Locate the cell with the specified text and output its [x, y] center coordinate. 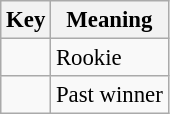
Past winner [110, 95]
Key [26, 20]
Rookie [110, 58]
Meaning [110, 20]
